Determine the (X, Y) coordinate at the center of the cell enclosing the given text.  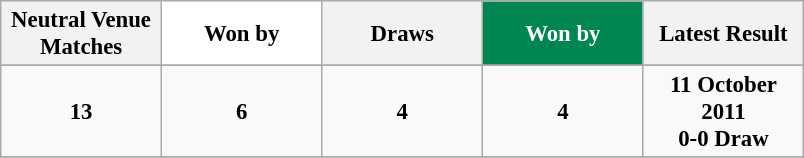
13 (82, 112)
11 October 20110-0 Draw (724, 112)
Draws (402, 34)
6 (242, 112)
Latest Result (724, 34)
Neutral Venue Matches (82, 34)
